From the cell containing the given text, extract its center point as (X, Y) coordinate. 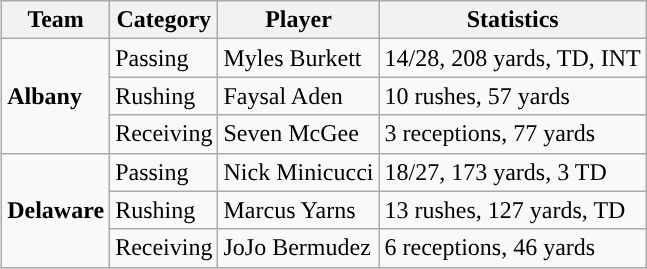
Delaware (56, 210)
Player (298, 20)
13 rushes, 127 yards, TD (512, 210)
6 receptions, 46 yards (512, 248)
10 rushes, 57 yards (512, 96)
Marcus Yarns (298, 210)
Nick Minicucci (298, 172)
Statistics (512, 20)
JoJo Bermudez (298, 248)
Faysal Aden (298, 96)
Albany (56, 96)
Team (56, 20)
Myles Burkett (298, 58)
14/28, 208 yards, TD, INT (512, 58)
Seven McGee (298, 134)
Category (164, 20)
18/27, 173 yards, 3 TD (512, 172)
3 receptions, 77 yards (512, 134)
